Output the (X, Y) coordinate of the center of the cell containing the given text.  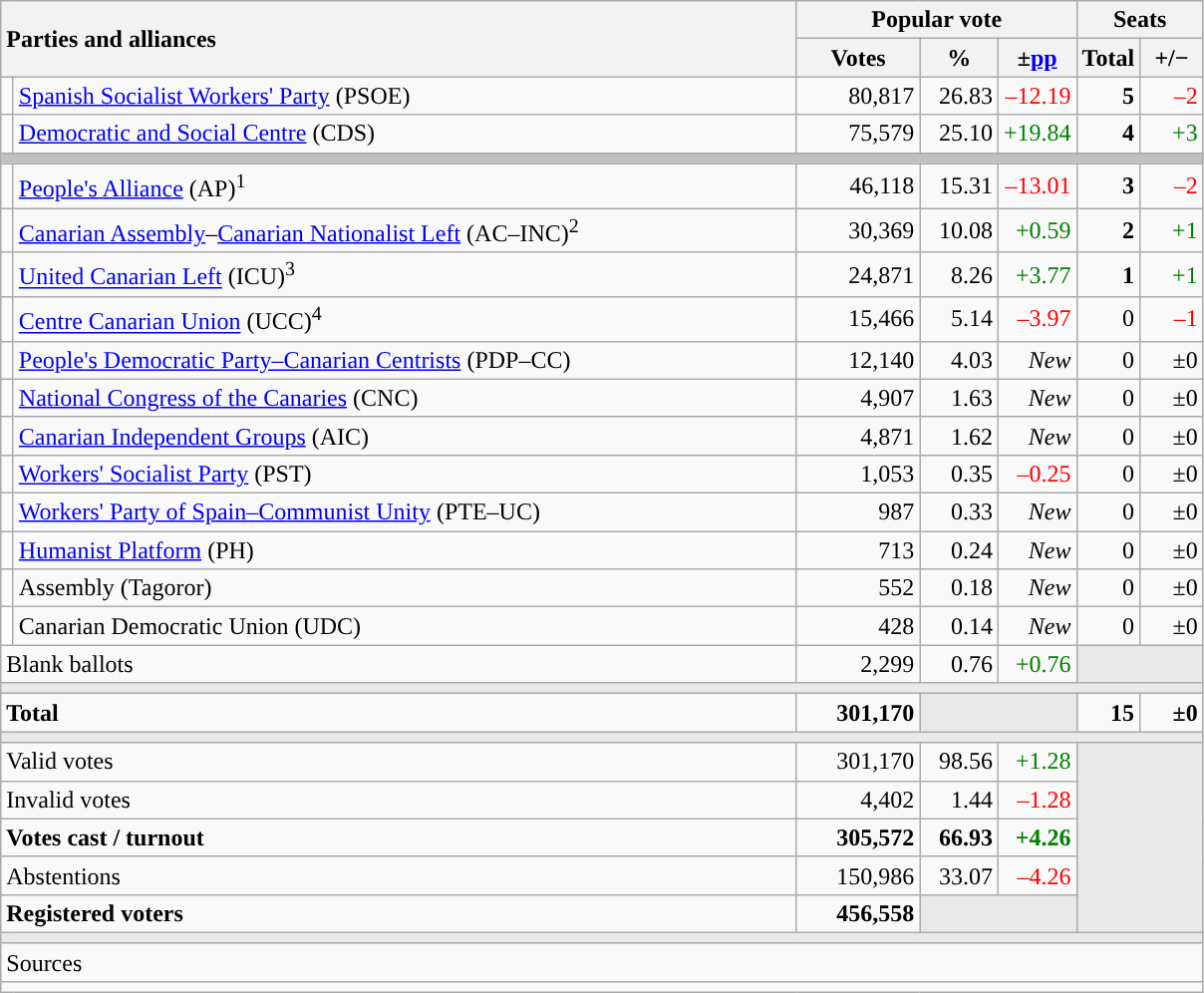
Spanish Socialist Workers' Party (PSOE) (405, 96)
+19.84 (1037, 134)
987 (858, 512)
–12.19 (1037, 96)
–0.25 (1037, 474)
26.83 (959, 96)
24,871 (858, 275)
46,118 (858, 185)
% (959, 58)
Canarian Assembly–Canarian Nationalist Left (AC–INC)2 (405, 231)
Workers' Socialist Party (PST) (405, 474)
30,369 (858, 231)
456,558 (858, 913)
0.24 (959, 550)
People's Alliance (AP)1 (405, 185)
1.62 (959, 436)
3 (1108, 185)
2 (1108, 231)
Invalid votes (399, 800)
33.07 (959, 875)
Humanist Platform (PH) (405, 550)
0.35 (959, 474)
80,817 (858, 96)
15 (1108, 713)
305,572 (858, 837)
Seats (1140, 20)
15.31 (959, 185)
Votes (858, 58)
428 (858, 626)
Workers' Party of Spain–Communist Unity (PTE–UC) (405, 512)
4,907 (858, 398)
–3.97 (1037, 319)
4 (1108, 134)
People's Democratic Party–Canarian Centrists (PDP–CC) (405, 360)
Canarian Independent Groups (AIC) (405, 436)
Parties and alliances (399, 39)
–1.28 (1037, 800)
12,140 (858, 360)
+0.59 (1037, 231)
75,579 (858, 134)
150,986 (858, 875)
8.26 (959, 275)
Canarian Democratic Union (UDC) (405, 626)
Democratic and Social Centre (CDS) (405, 134)
98.56 (959, 762)
–4.26 (1037, 875)
10.08 (959, 231)
Blank ballots (399, 664)
Abstentions (399, 875)
+3.77 (1037, 275)
713 (858, 550)
4,871 (858, 436)
Centre Canarian Union (UCC)4 (405, 319)
0.33 (959, 512)
552 (858, 588)
United Canarian Left (ICU)3 (405, 275)
National Congress of the Canaries (CNC) (405, 398)
+0.76 (1037, 664)
Sources (602, 962)
–1 (1172, 319)
4,402 (858, 800)
Assembly (Tagoror) (405, 588)
±pp (1037, 58)
Valid votes (399, 762)
0.18 (959, 588)
66.93 (959, 837)
1.44 (959, 800)
Popular vote (937, 20)
0.76 (959, 664)
+1.28 (1037, 762)
Votes cast / turnout (399, 837)
+4.26 (1037, 837)
1 (1108, 275)
15,466 (858, 319)
4.03 (959, 360)
1,053 (858, 474)
5.14 (959, 319)
25.10 (959, 134)
5 (1108, 96)
+/− (1172, 58)
2,299 (858, 664)
Registered voters (399, 913)
1.63 (959, 398)
0.14 (959, 626)
+3 (1172, 134)
–13.01 (1037, 185)
